Return (x, y) of the center of cell containing provided text 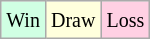
Loss (126, 20)
Win (24, 20)
Draw (72, 20)
